Identify which cell holds the provided text, then report its [X, Y] central coordinate. 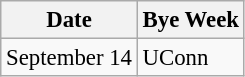
September 14 [69, 58]
UConn [190, 58]
Bye Week [190, 20]
Date [69, 20]
